Locate the cell with the specified text and output its (x, y) center coordinate. 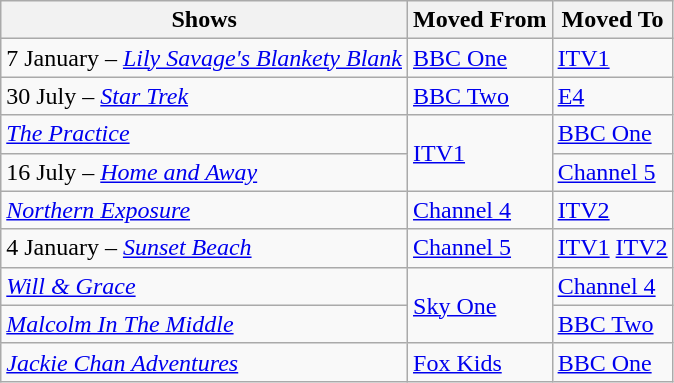
Moved To (612, 20)
Will & Grace (204, 286)
E4 (612, 96)
4 January – Sunset Beach (204, 248)
ITV2 (612, 210)
30 July – Star Trek (204, 96)
Shows (204, 20)
Sky One (480, 305)
7 January – Lily Savage's Blankety Blank (204, 58)
The Practice (204, 134)
Jackie Chan Adventures (204, 362)
Fox Kids (480, 362)
Moved From (480, 20)
ITV1 ITV2 (612, 248)
16 July – Home and Away (204, 172)
Malcolm In The Middle (204, 324)
Northern Exposure (204, 210)
